Extract the (X, Y) coordinate from the center of the cell holding the provided text.  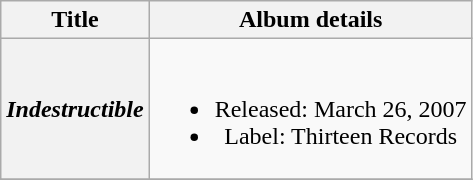
Released: March 26, 2007Label: Thirteen Records (310, 109)
Album details (310, 20)
Indestructible (75, 109)
Title (75, 20)
